Extract the (X, Y) coordinate from the center of the cell holding the provided text.  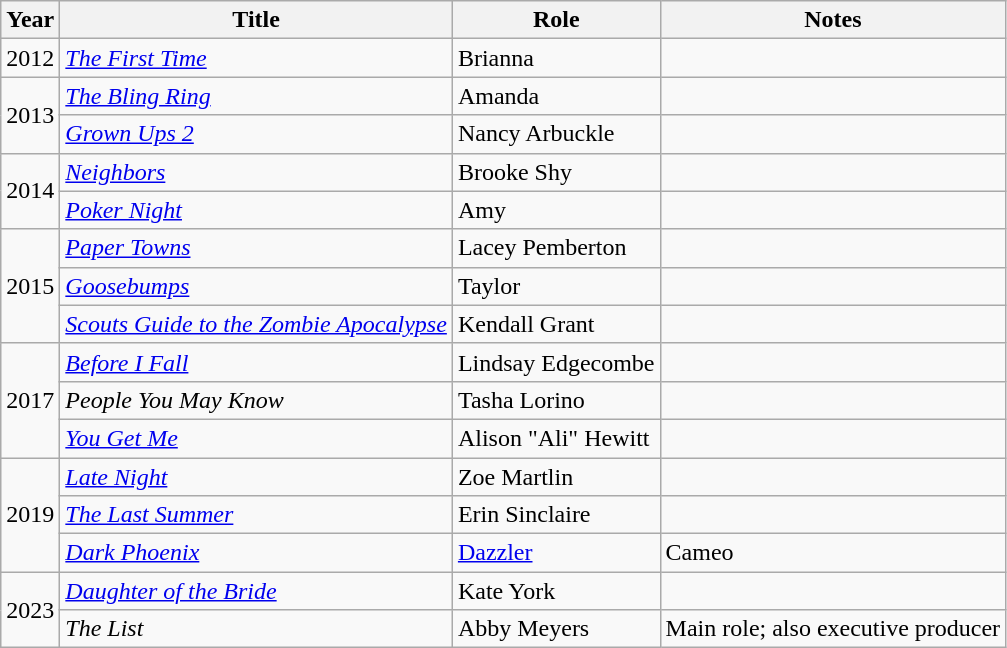
Abby Meyers (556, 629)
The Last Summer (256, 515)
Goosebumps (256, 286)
2012 (30, 58)
People You May Know (256, 400)
Late Night (256, 477)
Poker Night (256, 210)
Tasha Lorino (556, 400)
Lindsay Edgecombe (556, 362)
Grown Ups 2 (256, 134)
Before I Fall (256, 362)
Cameo (833, 553)
Zoe Martlin (556, 477)
Paper Towns (256, 248)
Dazzler (556, 553)
The First Time (256, 58)
Kate York (556, 591)
2013 (30, 115)
Notes (833, 20)
2015 (30, 286)
Role (556, 20)
Amanda (556, 96)
Erin Sinclaire (556, 515)
Taylor (556, 286)
The List (256, 629)
Dark Phoenix (256, 553)
2017 (30, 400)
2019 (30, 515)
Main role; also executive producer (833, 629)
Title (256, 20)
Amy (556, 210)
Brianna (556, 58)
Lacey Pemberton (556, 248)
Neighbors (256, 172)
You Get Me (256, 438)
Kendall Grant (556, 324)
2014 (30, 191)
The Bling Ring (256, 96)
Year (30, 20)
Nancy Arbuckle (556, 134)
Daughter of the Bride (256, 591)
Brooke Shy (556, 172)
Alison "Ali" Hewitt (556, 438)
2023 (30, 610)
Scouts Guide to the Zombie Apocalypse (256, 324)
